Scan for the cell matching the given text and deliver its [x, y] coordinate at center. 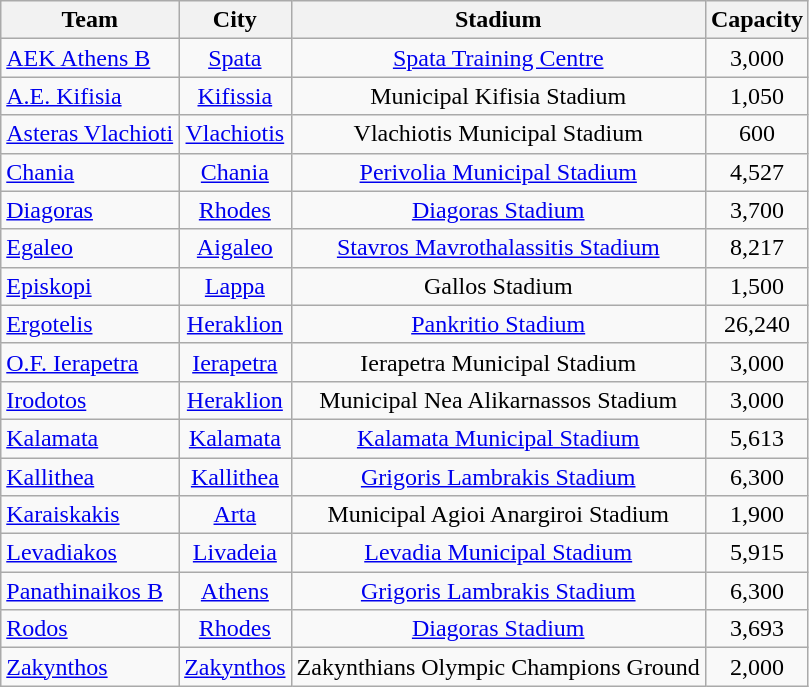
Zakynthians Olympic Champions Ground [498, 667]
4,527 [756, 172]
AEK Athens B [90, 58]
Spata [235, 58]
City [235, 20]
1,050 [756, 96]
Team [90, 20]
Kalamata Municipal Stadium [498, 438]
Stavros Mavrothalassitis Stadium [498, 248]
Levadiakos [90, 553]
Lappa [235, 286]
Egaleo [90, 248]
O.F. Ierapetra [90, 362]
1,500 [756, 286]
1,900 [756, 515]
Gallos Stadium [498, 286]
5,613 [756, 438]
600 [756, 134]
Vlachiotis [235, 134]
Ergotelis [90, 324]
Ierapetra Municipal Stadium [498, 362]
Karaiskakis [90, 515]
Athens [235, 591]
Spata Training Centre [498, 58]
Rodos [90, 629]
5,915 [756, 553]
3,700 [756, 210]
Municipal Kifisia Stadium [498, 96]
Levadia Municipal Stadium [498, 553]
Capacity [756, 20]
Kifissia [235, 96]
Diagoras [90, 210]
2,000 [756, 667]
Asteras Vlachioti [90, 134]
Irodotos [90, 400]
Aigaleo [235, 248]
Arta [235, 515]
Stadium [498, 20]
Panathinaikos B [90, 591]
Pankritio Stadium [498, 324]
Ierapetra [235, 362]
3,693 [756, 629]
Municipal Nea Alikarnassos Stadium [498, 400]
Episkopi [90, 286]
Vlachiotis Municipal Stadium [498, 134]
A.E. Kifisia [90, 96]
26,240 [756, 324]
Municipal Agioi Anargiroi Stadium [498, 515]
Livadeia [235, 553]
Perivolia Municipal Stadium [498, 172]
8,217 [756, 248]
